From the cell containing the given text, extract its center point as (x, y) coordinate. 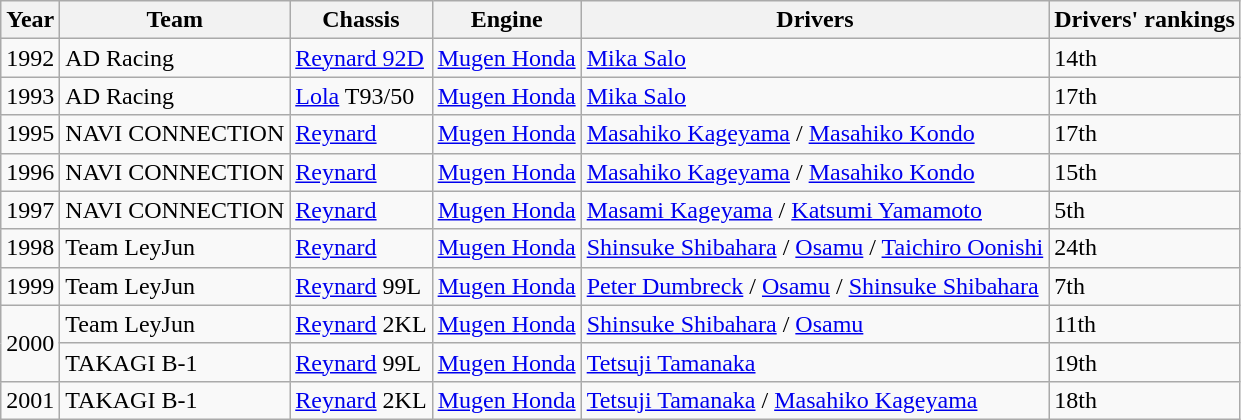
Lola T93/50 (361, 96)
19th (1145, 362)
1998 (30, 248)
Drivers (815, 20)
Team (175, 20)
Reynard 92D (361, 58)
1995 (30, 134)
1997 (30, 210)
2000 (30, 343)
7th (1145, 286)
11th (1145, 324)
2001 (30, 400)
1993 (30, 96)
Peter Dumbreck / Osamu / Shinsuke Shibahara (815, 286)
14th (1145, 58)
Masami Kageyama / Katsumi Yamamoto (815, 210)
Shinsuke Shibahara / Osamu (815, 324)
1992 (30, 58)
Year (30, 20)
Drivers' rankings (1145, 20)
1999 (30, 286)
18th (1145, 400)
24th (1145, 248)
Engine (506, 20)
1996 (30, 172)
Tetsuji Tamanaka / Masahiko Kageyama (815, 400)
Tetsuji Tamanaka (815, 362)
5th (1145, 210)
Chassis (361, 20)
15th (1145, 172)
Shinsuke Shibahara / Osamu / Taichiro Oonishi (815, 248)
